Find where the given text appears and provide that cell's center as [X, Y] coordinate. 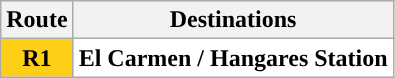
Destinations [233, 20]
Route [37, 20]
R1 [37, 58]
El Carmen / Hangares Station [233, 58]
